Output the (x, y) coordinate of the center of the cell containing the given text.  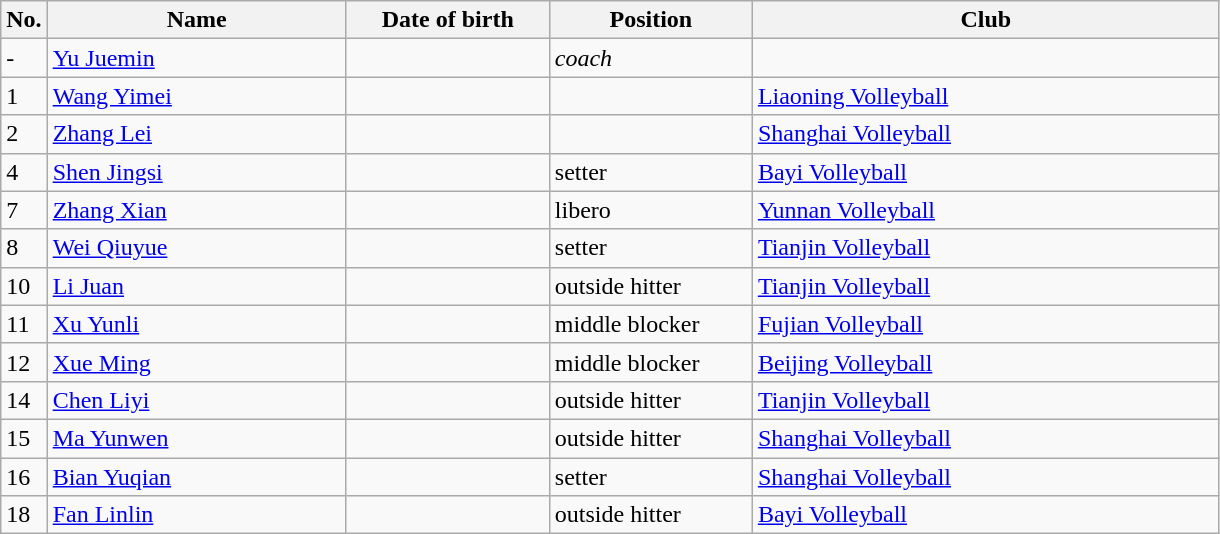
Wang Yimei (196, 96)
1 (24, 96)
Yunnan Volleyball (986, 210)
Beijing Volleyball (986, 362)
Bian Yuqian (196, 477)
Fan Linlin (196, 515)
No. (24, 20)
Zhang Lei (196, 134)
11 (24, 324)
14 (24, 400)
Club (986, 20)
Xue Ming (196, 362)
Wei Qiuyue (196, 248)
2 (24, 134)
Zhang Xian (196, 210)
Ma Yunwen (196, 438)
12 (24, 362)
coach (650, 58)
Yu Juemin (196, 58)
10 (24, 286)
8 (24, 248)
Position (650, 20)
- (24, 58)
Fujian Volleyball (986, 324)
Shen Jingsi (196, 172)
Chen Liyi (196, 400)
15 (24, 438)
Liaoning Volleyball (986, 96)
7 (24, 210)
Date of birth (448, 20)
libero (650, 210)
18 (24, 515)
4 (24, 172)
Xu Yunli (196, 324)
Li Juan (196, 286)
16 (24, 477)
Name (196, 20)
